Scan for the cell matching the given text and deliver its (x, y) coordinate at center. 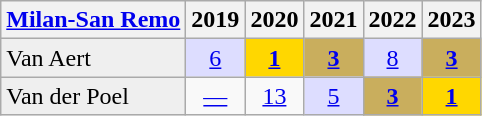
2020 (274, 20)
Van Aert (94, 58)
6 (216, 58)
Van der Poel (94, 96)
5 (334, 96)
2019 (216, 20)
13 (274, 96)
2022 (392, 20)
Milan-San Remo (94, 20)
8 (392, 58)
2021 (334, 20)
2023 (452, 20)
— (216, 96)
